Return the [x, y] coordinate for the center point of the cell that contains the specified text.  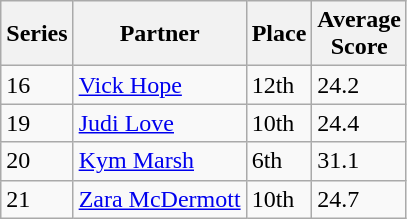
AverageScore [360, 34]
Vick Hope [160, 85]
Place [279, 34]
20 [37, 161]
Series [37, 34]
Judi Love [160, 123]
Partner [160, 34]
19 [37, 123]
31.1 [360, 161]
12th [279, 85]
24.7 [360, 199]
16 [37, 85]
24.4 [360, 123]
Zara McDermott [160, 199]
Kym Marsh [160, 161]
6th [279, 161]
24.2 [360, 85]
21 [37, 199]
